Return the (X, Y) coordinate for the center point of the cell that contains the specified text.  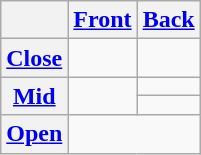
Mid (34, 96)
Open (34, 134)
Back (168, 20)
Close (34, 58)
Front (102, 20)
